Return [X, Y] of the center of cell containing provided text 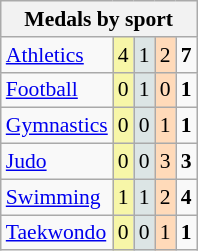
Judo [57, 162]
Football [57, 90]
Taekwondo [57, 233]
7 [186, 55]
Swimming [57, 197]
Athletics [57, 55]
Gymnastics [57, 126]
Medals by sport [99, 19]
